Locate the cell with the specified text and output its (X, Y) center coordinate. 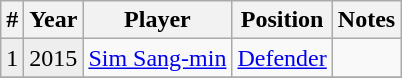
Sim Sang-min (158, 58)
Position (282, 20)
Defender (282, 58)
Year (54, 20)
Notes (366, 20)
2015 (54, 58)
# (12, 20)
Player (158, 20)
1 (12, 58)
